Determine the (X, Y) coordinate at the center of the cell enclosing the given text.  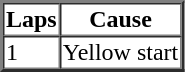
1 (32, 52)
Cause (121, 20)
Laps (32, 20)
Yellow start (121, 52)
